Scan for the cell matching the given text and deliver its (X, Y) coordinate at center. 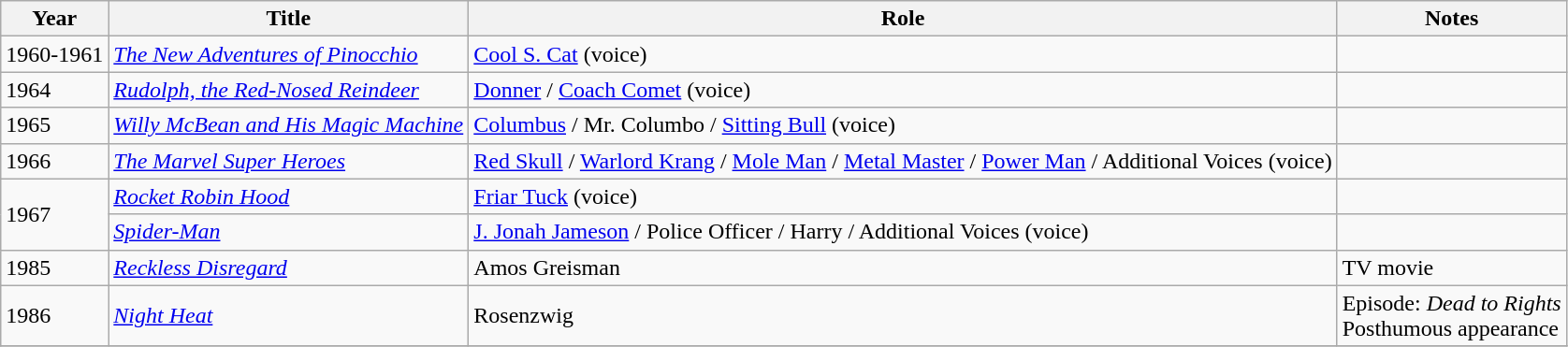
1986 (54, 316)
Friar Tuck (voice) (903, 196)
1967 (54, 214)
1985 (54, 267)
Willy McBean and His Magic Machine (288, 125)
Notes (1452, 19)
Rocket Robin Hood (288, 196)
1960-1961 (54, 54)
Title (288, 19)
Rosenzwig (903, 316)
Role (903, 19)
Red Skull / Warlord Krang / Mole Man / Metal Master / Power Man / Additional Voices (voice) (903, 161)
The Marvel Super Heroes (288, 161)
Year (54, 19)
Night Heat (288, 316)
J. Jonah Jameson / Police Officer / Harry / Additional Voices (voice) (903, 232)
Episode: Dead to RightsPosthumous appearance (1452, 316)
Rudolph, the Red-Nosed Reindeer (288, 90)
Columbus / Mr. Columbo / Sitting Bull (voice) (903, 125)
Spider-Man (288, 232)
1965 (54, 125)
Donner / Coach Comet (voice) (903, 90)
1966 (54, 161)
TV movie (1452, 267)
1964 (54, 90)
Cool S. Cat (voice) (903, 54)
The New Adventures of Pinocchio (288, 54)
Reckless Disregard (288, 267)
Amos Greisman (903, 267)
